From the cell containing the given text, extract its center point as [x, y] coordinate. 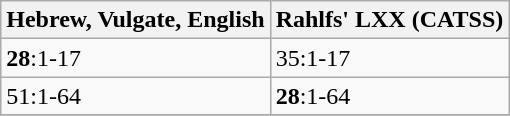
51:1-64 [136, 96]
Hebrew, Vulgate, English [136, 20]
28:1-64 [390, 96]
Rahlfs' LXX (CATSS) [390, 20]
28:1-17 [136, 58]
35:1-17 [390, 58]
